Search for the cell housing the specified text and yield its (X, Y) center coordinate. 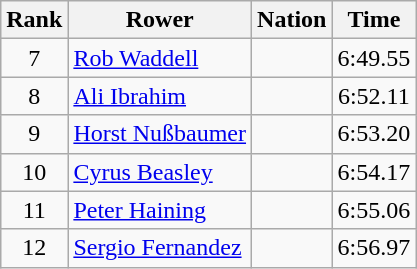
6:55.06 (374, 210)
12 (34, 248)
Nation (292, 20)
Time (374, 20)
8 (34, 96)
Ali Ibrahim (160, 96)
Cyrus Beasley (160, 172)
6:54.17 (374, 172)
6:49.55 (374, 58)
Rob Waddell (160, 58)
11 (34, 210)
6:53.20 (374, 134)
Rank (34, 20)
10 (34, 172)
Sergio Fernandez (160, 248)
6:52.11 (374, 96)
Horst Nußbaumer (160, 134)
6:56.97 (374, 248)
Rower (160, 20)
9 (34, 134)
7 (34, 58)
Peter Haining (160, 210)
